Find where the given text appears and provide that cell's center as (X, Y) coordinate. 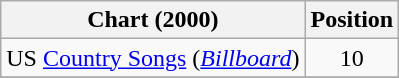
Position (352, 20)
US Country Songs (Billboard) (153, 58)
10 (352, 58)
Chart (2000) (153, 20)
